For the text-containing cell, return its midpoint in [x, y] coordinate format. 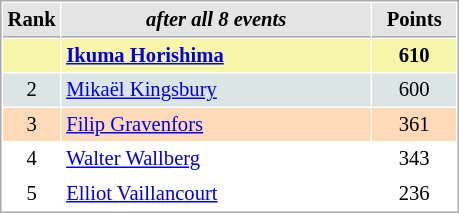
Mikaël Kingsbury [216, 90]
600 [414, 90]
236 [414, 194]
after all 8 events [216, 20]
3 [32, 124]
Elliot Vaillancourt [216, 194]
Rank [32, 20]
4 [32, 158]
610 [414, 56]
5 [32, 194]
361 [414, 124]
2 [32, 90]
Points [414, 20]
343 [414, 158]
Filip Gravenfors [216, 124]
Ikuma Horishima [216, 56]
Walter Wallberg [216, 158]
